Capture the cell that displays the provided text and extract its (x, y) central coordinate. 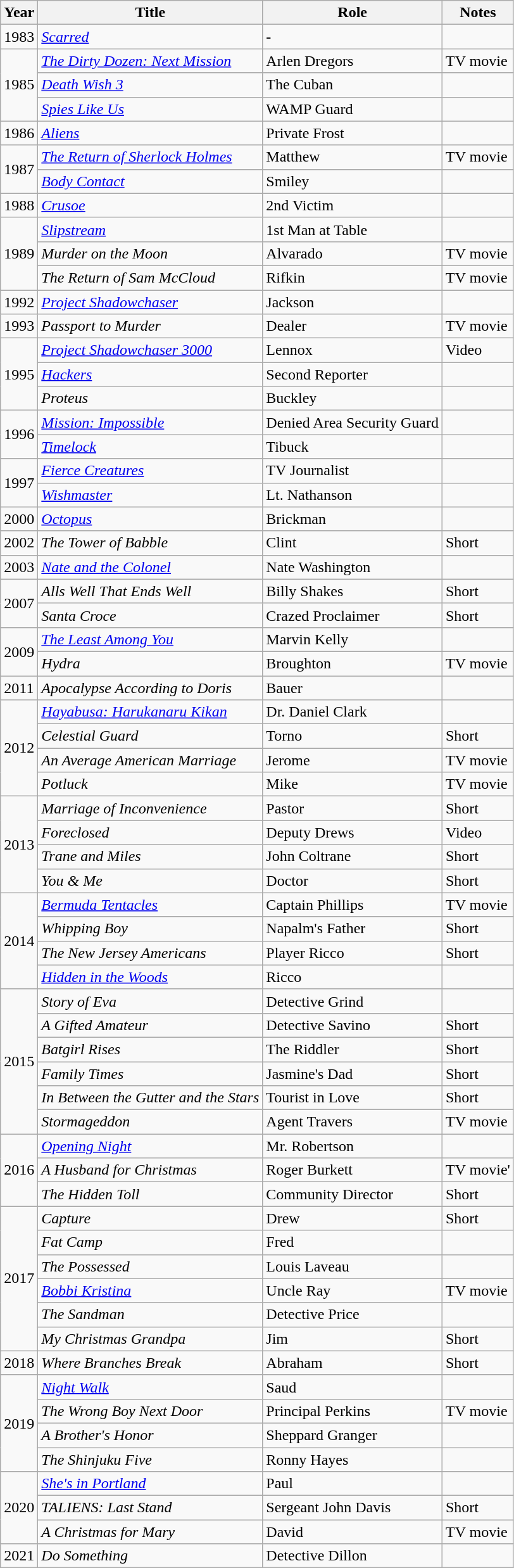
2012 (19, 748)
2014 (19, 941)
WAMP Guard (353, 109)
1989 (19, 253)
Opening Night (151, 1146)
John Coltrane (353, 857)
Santa Croce (151, 615)
The Tower of Babble (151, 543)
1983 (19, 37)
Arlen Dregors (353, 61)
Captain Phillips (353, 905)
A Husband for Christmas (151, 1170)
TALIENS: Last Stand (151, 1508)
Alls Well That Ends Well (151, 591)
Scarred (151, 37)
1992 (19, 302)
Fierce Creatures (151, 471)
Buckley (353, 398)
Abraham (353, 1363)
The Least Among You (151, 639)
An Average American Marriage (151, 760)
Bermuda Tentacles (151, 905)
Jackson (353, 302)
Story of Eva (151, 1001)
Sheppard Granger (353, 1435)
Wishmaster (151, 495)
1987 (19, 169)
Murder on the Moon (151, 253)
2000 (19, 519)
Dealer (353, 326)
Batgirl Rises (151, 1049)
The Dirty Dozen: Next Mission (151, 61)
The Possessed (151, 1266)
Lt. Nathanson (353, 495)
Crazed Proclaimer (353, 615)
Louis Laveau (353, 1266)
The Riddler (353, 1049)
The Shinjuku Five (151, 1459)
Billy Shakes (353, 591)
Pastor (353, 808)
Trane and Miles (151, 857)
Saud (353, 1387)
The Cuban (353, 85)
Capture (151, 1218)
You & Me (151, 881)
1996 (19, 435)
Tourist in Love (353, 1098)
Crusoe (151, 205)
Rifkin (353, 277)
Tibuck (353, 447)
Fred (353, 1242)
Role (353, 13)
Sergeant John Davis (353, 1508)
The Wrong Boy Next Door (151, 1411)
Mr. Robertson (353, 1146)
2015 (19, 1061)
Jerome (353, 760)
Uncle Ray (353, 1291)
Octopus (151, 519)
Night Walk (151, 1387)
Detective Savino (353, 1025)
Do Something (151, 1556)
Agent Travers (353, 1122)
Timelock (151, 447)
Lennox (353, 350)
2003 (19, 567)
Fat Camp (151, 1242)
Foreclosed (151, 832)
Spies Like Us (151, 109)
Detective Grind (353, 1001)
Dr. Daniel Clark (353, 712)
Aliens (151, 133)
2013 (19, 845)
Denied Area Security Guard (353, 423)
Napalm's Father (353, 929)
Ronny Hayes (353, 1459)
Private Frost (353, 133)
In Between the Gutter and the Stars (151, 1098)
Where Branches Break (151, 1363)
Drew (353, 1218)
Hydra (151, 663)
The Hidden Toll (151, 1194)
TV Journalist (353, 471)
My Christmas Grandpa (151, 1339)
1988 (19, 205)
Bobbi Kristina (151, 1291)
Hackers (151, 374)
Nate Washington (353, 567)
Nate and the Colonel (151, 567)
Community Director (353, 1194)
Hayabusa: Harukanaru Kikan (151, 712)
2016 (19, 1170)
Paul (353, 1484)
Broughton (353, 663)
Mike (353, 784)
Title (151, 13)
1993 (19, 326)
Second Reporter (353, 374)
Deputy Drews (353, 832)
TV movie' (477, 1170)
Marvin Kelly (353, 639)
Project Shadowchaser 3000 (151, 350)
Year (19, 13)
Death Wish 3 (151, 85)
Passport to Murder (151, 326)
1986 (19, 133)
Celestial Guard (151, 736)
The Sandman (151, 1315)
2007 (19, 603)
2018 (19, 1363)
1985 (19, 85)
Slipstream (151, 229)
2009 (19, 651)
Project Shadowchaser (151, 302)
1995 (19, 374)
The New Jersey Americans (151, 953)
Matthew (353, 157)
Proteus (151, 398)
Jasmine's Dad (353, 1074)
Torno (353, 736)
1997 (19, 483)
Clint (353, 543)
Body Contact (151, 181)
Roger Burkett (353, 1170)
Whipping Boy (151, 929)
The Return of Sherlock Holmes (151, 157)
She's in Portland (151, 1484)
Marriage of Inconvenience (151, 808)
2002 (19, 543)
Bauer (353, 687)
Doctor (353, 881)
Principal Perkins (353, 1411)
A Gifted Amateur (151, 1025)
Player Ricco (353, 953)
Notes (477, 13)
Mission: Impossible (151, 423)
Alvarado (353, 253)
2nd Victim (353, 205)
Apocalypse According to Doris (151, 687)
2017 (19, 1278)
Smiley (353, 181)
David (353, 1532)
Family Times (151, 1074)
1st Man at Table (353, 229)
- (353, 37)
Detective Price (353, 1315)
A Christmas for Mary (151, 1532)
Brickman (353, 519)
2019 (19, 1423)
Potluck (151, 784)
2021 (19, 1556)
2020 (19, 1508)
Detective Dillon (353, 1556)
Stormageddon (151, 1122)
Hidden in the Woods (151, 977)
2011 (19, 687)
Ricco (353, 977)
The Return of Sam McCloud (151, 277)
A Brother's Honor (151, 1435)
Jim (353, 1339)
